Output the [X, Y] coordinate of the center of the cell containing the given text.  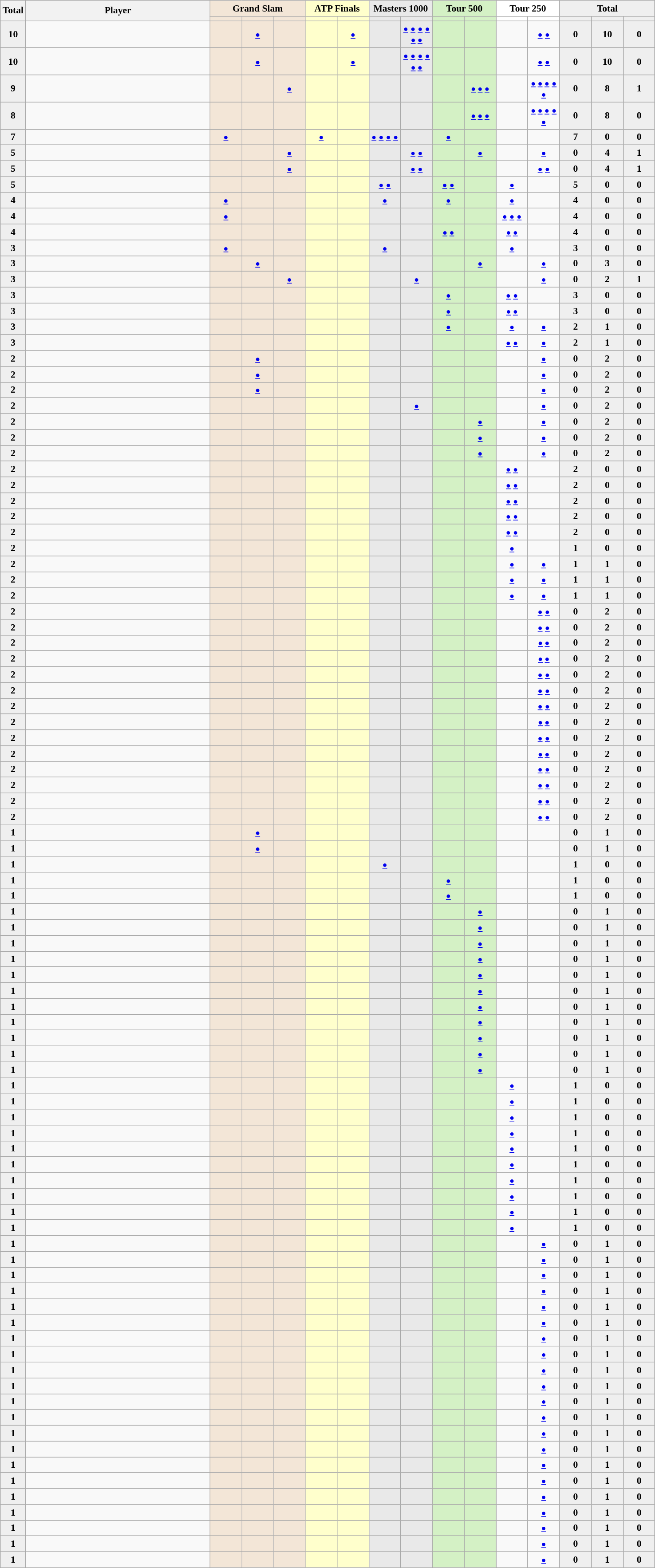
Tour 500 [464, 8]
9 [13, 89]
Player [118, 11]
Grand Slam [257, 8]
● ● ● ● [385, 137]
ATP Finals [337, 8]
Masters 1000 [400, 8]
Tour 250 [528, 8]
